Detect which cell encompasses the target text, then output its (X, Y) center coordinate. 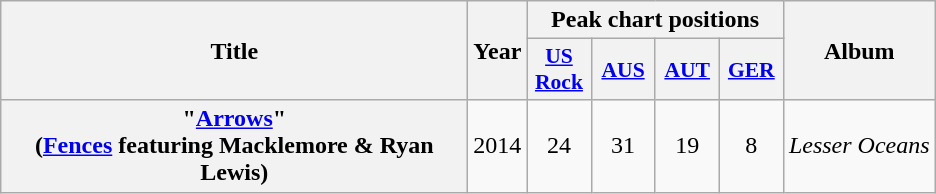
USRock (559, 70)
AUS (623, 70)
2014 (498, 146)
AUT (687, 70)
Album (859, 50)
Lesser Oceans (859, 146)
8 (751, 146)
GER (751, 70)
31 (623, 146)
Title (234, 50)
Year (498, 50)
19 (687, 146)
24 (559, 146)
"Arrows"(Fences featuring Macklemore & Ryan Lewis) (234, 146)
Peak chart positions (655, 20)
